Find where the given text appears and provide that cell's center as [X, Y] coordinate. 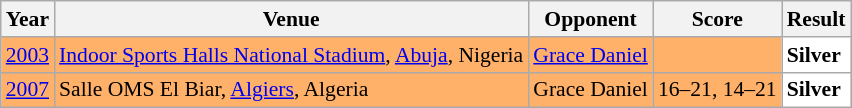
Score [718, 19]
Salle OMS El Biar, Algiers, Algeria [291, 90]
Indoor Sports Halls National Stadium, Abuja, Nigeria [291, 55]
2007 [28, 90]
Year [28, 19]
Venue [291, 19]
Result [816, 19]
2003 [28, 55]
16–21, 14–21 [718, 90]
Opponent [590, 19]
